Find where the given text appears and provide that cell's center as [x, y] coordinate. 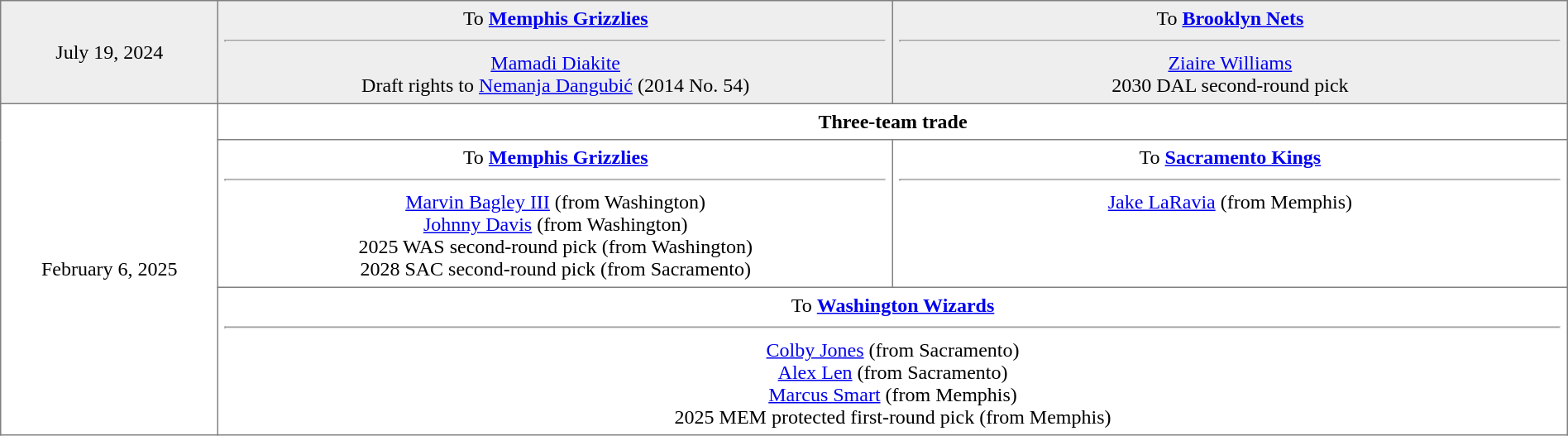
Three-team trade [893, 122]
February 6, 2025 [109, 269]
To Brooklyn NetsZiaire Williams2030 DAL second-round pick [1231, 52]
July 19, 2024 [109, 52]
To Memphis GrizzliesMamadi DiakiteDraft rights to Nemanja Dangubić (2014 No. 54) [556, 52]
To Sacramento KingsJake LaRavia (from Memphis) [1231, 213]
